Output the [x, y] coordinate of the center of the cell containing the given text.  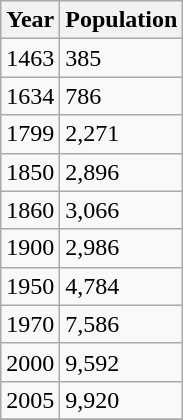
1900 [30, 248]
4,784 [122, 286]
1950 [30, 286]
7,586 [122, 324]
3,066 [122, 210]
1463 [30, 58]
1860 [30, 210]
2005 [30, 400]
1970 [30, 324]
1850 [30, 172]
2,896 [122, 172]
2000 [30, 362]
9,592 [122, 362]
Year [30, 20]
Population [122, 20]
1799 [30, 134]
786 [122, 96]
9,920 [122, 400]
385 [122, 58]
2,986 [122, 248]
1634 [30, 96]
2,271 [122, 134]
